Return (X, Y) of the center of cell containing provided text 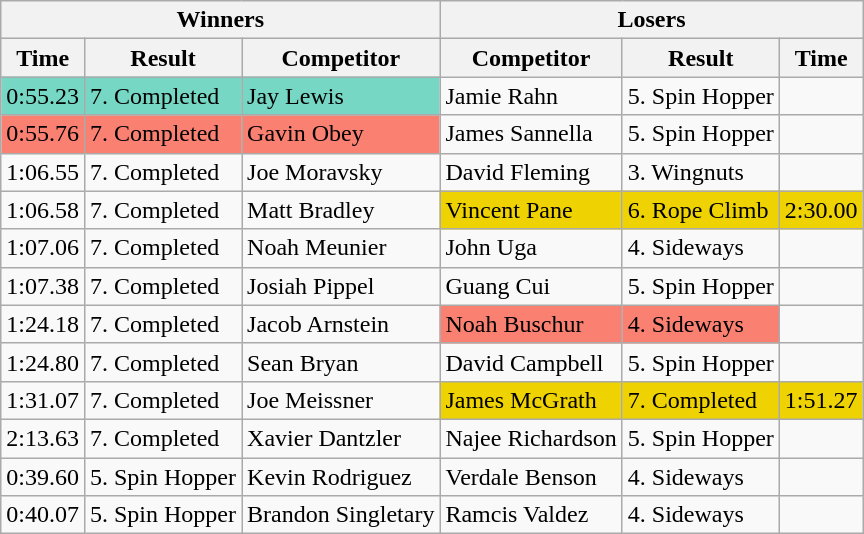
Losers (652, 20)
1:24.80 (43, 362)
Winners (220, 20)
Vincent Pane (531, 210)
2:13.63 (43, 438)
Xavier Dantzler (341, 438)
Brandon Singletary (341, 515)
Kevin Rodriguez (341, 477)
1:24.18 (43, 324)
John Uga (531, 248)
Guang Cui (531, 286)
Jacob Arnstein (341, 324)
Gavin Obey (341, 134)
0:55.76 (43, 134)
James Sannella (531, 134)
David Campbell (531, 362)
1:07.38 (43, 286)
1:06.55 (43, 172)
Sean Bryan (341, 362)
0:39.60 (43, 477)
1:51.27 (821, 400)
6. Rope Climb (700, 210)
2:30.00 (821, 210)
Josiah Pippel (341, 286)
David Fleming (531, 172)
0:55.23 (43, 96)
Ramcis Valdez (531, 515)
Verdale Benson (531, 477)
Matt Bradley (341, 210)
Najee Richardson (531, 438)
James McGrath (531, 400)
3. Wingnuts (700, 172)
1:07.06 (43, 248)
1:31.07 (43, 400)
Jamie Rahn (531, 96)
Joe Meissner (341, 400)
Noah Buschur (531, 324)
Noah Meunier (341, 248)
Jay Lewis (341, 96)
Joe Moravsky (341, 172)
0:40.07 (43, 515)
1:06.58 (43, 210)
